Determine the [x, y] coordinate at the center of the cell enclosing the given text.  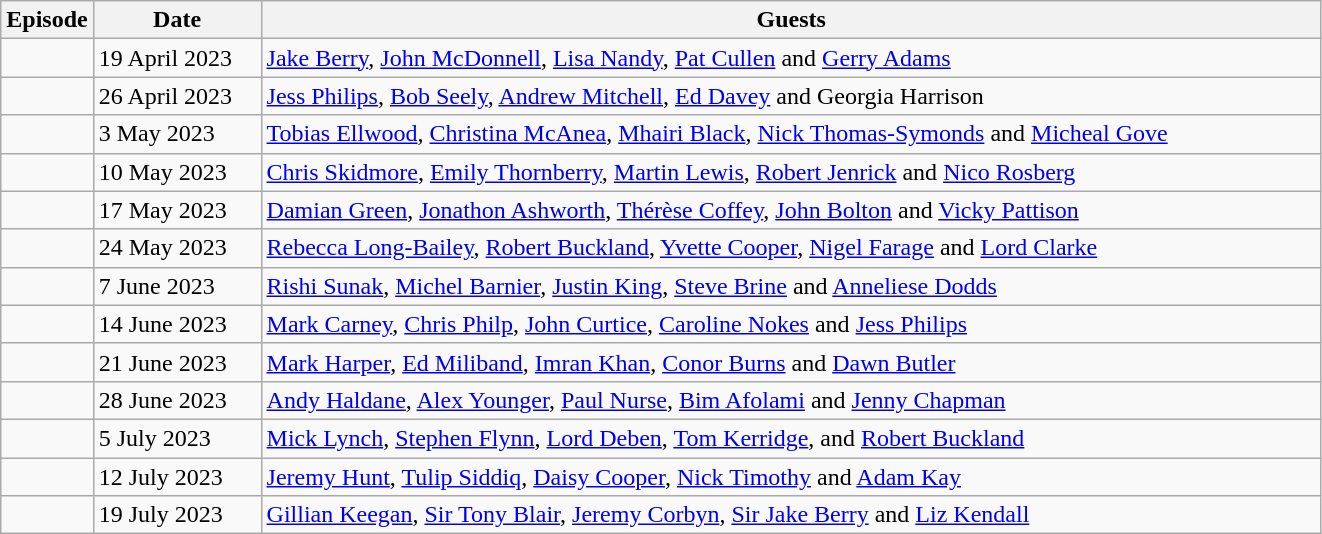
Mark Carney, Chris Philp, John Curtice, Caroline Nokes and Jess Philips [791, 324]
5 July 2023 [177, 438]
Rebecca Long-Bailey, Robert Buckland, Yvette Cooper, Nigel Farage and Lord Clarke [791, 248]
7 June 2023 [177, 286]
Jess Philips, Bob Seely, Andrew Mitchell, Ed Davey and Georgia Harrison [791, 96]
12 July 2023 [177, 477]
Mick Lynch, Stephen Flynn, Lord Deben, Tom Kerridge, and Robert Buckland [791, 438]
26 April 2023 [177, 96]
28 June 2023 [177, 400]
Jeremy Hunt, Tulip Siddiq, Daisy Cooper, Nick Timothy and Adam Kay [791, 477]
Jake Berry, John McDonnell, Lisa Nandy, Pat Cullen and Gerry Adams [791, 58]
10 May 2023 [177, 172]
Chris Skidmore, Emily Thornberry, Martin Lewis, Robert Jenrick and Nico Rosberg [791, 172]
Mark Harper, Ed Miliband, Imran Khan, Conor Burns and Dawn Butler [791, 362]
17 May 2023 [177, 210]
Rishi Sunak, Michel Barnier, Justin King, Steve Brine and Anneliese Dodds [791, 286]
19 April 2023 [177, 58]
Gillian Keegan, Sir Tony Blair, Jeremy Corbyn, Sir Jake Berry and Liz Kendall [791, 515]
Guests [791, 20]
21 June 2023 [177, 362]
Episode [47, 20]
Tobias Ellwood, Christina McAnea, Mhairi Black, Nick Thomas-Symonds and Micheal Gove [791, 134]
3 May 2023 [177, 134]
Date [177, 20]
14 June 2023 [177, 324]
24 May 2023 [177, 248]
Andy Haldane, Alex Younger, Paul Nurse, Bim Afolami and Jenny Chapman [791, 400]
19 July 2023 [177, 515]
Damian Green, Jonathon Ashworth, Thérèse Coffey, John Bolton and Vicky Pattison [791, 210]
